Find where the given text appears and provide that cell's center as (x, y) coordinate. 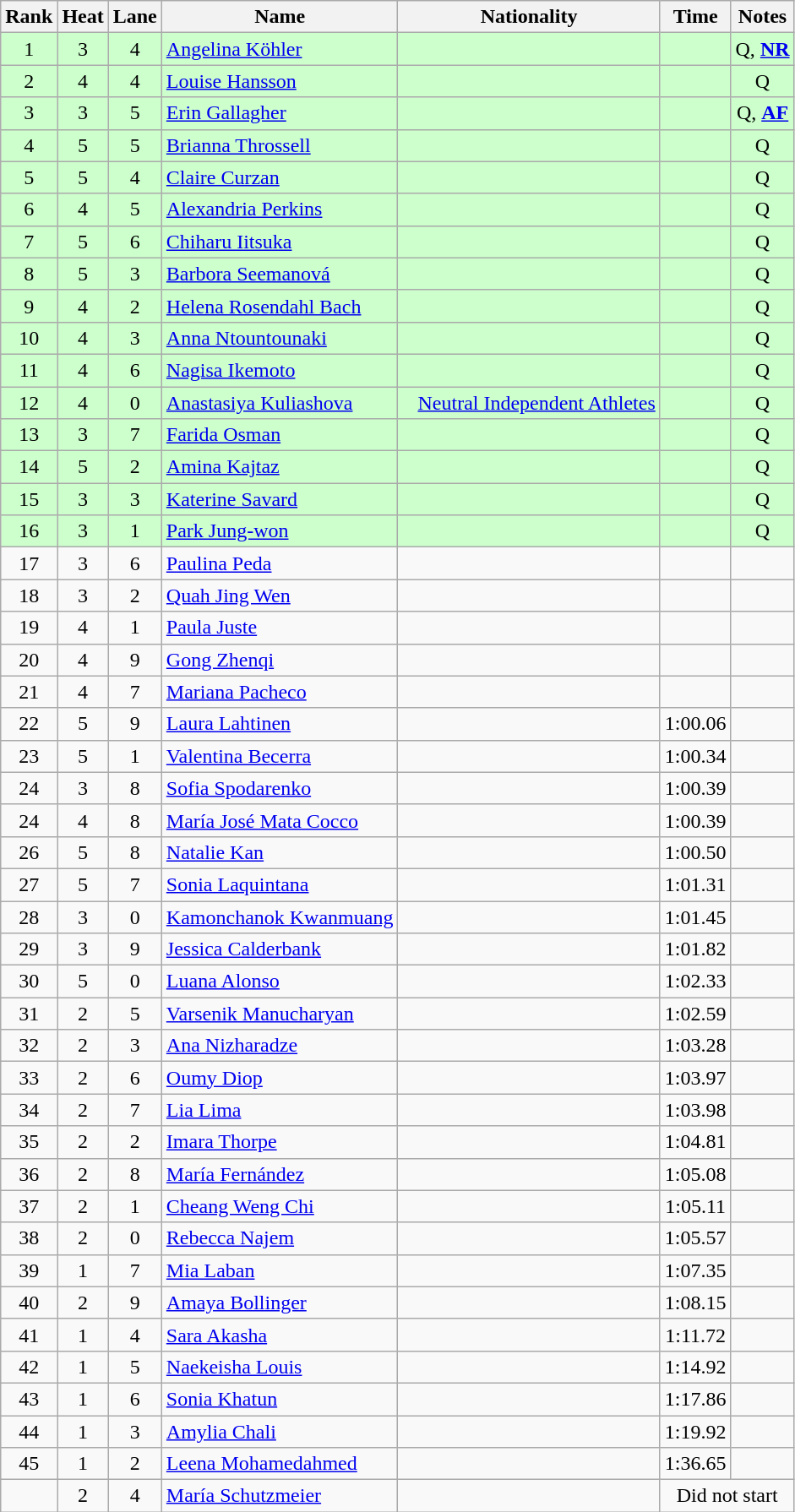
Notes (762, 17)
Rebecca Najem (280, 1238)
Amaya Bollinger (280, 1303)
1:00.34 (695, 756)
Lia Lima (280, 1110)
Q, AF (762, 113)
1:03.98 (695, 1110)
1:05.08 (695, 1174)
1:05.11 (695, 1206)
40 (29, 1303)
Heat (83, 17)
1:17.86 (695, 1399)
Natalie Kan (280, 852)
Imara Thorpe (280, 1142)
Amina Kajtaz (280, 467)
45 (29, 1464)
Varsenik Manucharyan (280, 1014)
1:03.28 (695, 1046)
Leena Mohamedahmed (280, 1464)
Paula Juste (280, 628)
Mia Laban (280, 1270)
10 (29, 338)
1:01.31 (695, 884)
Mariana Pacheco (280, 692)
Neutral Independent Athletes (529, 403)
Gong Zhenqi (280, 660)
Sonia Laquintana (280, 884)
Luana Alonso (280, 982)
Valentina Becerra (280, 756)
Park Jung-won (280, 531)
41 (29, 1335)
29 (29, 949)
15 (29, 499)
Sonia Khatun (280, 1399)
Alexandria Perkins (280, 209)
1:36.65 (695, 1464)
28 (29, 916)
1:00.06 (695, 724)
Erin Gallagher (280, 113)
26 (29, 852)
Angelina Köhler (280, 49)
14 (29, 467)
Sofia Spodarenko (280, 788)
Quah Jing Wen (280, 596)
1:08.15 (695, 1303)
Name (280, 17)
Claire Curzan (280, 177)
34 (29, 1110)
17 (29, 563)
Jessica Calderbank (280, 949)
44 (29, 1432)
Naekeisha Louis (280, 1367)
Q, NR (762, 49)
Time (695, 17)
18 (29, 596)
María Fernández (280, 1174)
1:07.35 (695, 1270)
39 (29, 1270)
20 (29, 660)
Helena Rosendahl Bach (280, 306)
35 (29, 1142)
1:11.72 (695, 1335)
23 (29, 756)
Chiharu Iitsuka (280, 242)
Lane (135, 17)
Did not start (727, 1496)
21 (29, 692)
María José Mata Cocco (280, 820)
1:01.82 (695, 949)
Rank (29, 17)
1:01.45 (695, 916)
1:14.92 (695, 1367)
36 (29, 1174)
13 (29, 435)
1:05.57 (695, 1238)
33 (29, 1078)
30 (29, 982)
12 (29, 403)
Ana Nizharadze (280, 1046)
Anna Ntountounaki (280, 338)
Kamonchanok Kwanmuang (280, 916)
Oumy Diop (280, 1078)
Cheang Weng Chi (280, 1206)
1:04.81 (695, 1142)
37 (29, 1206)
Nationality (529, 17)
42 (29, 1367)
27 (29, 884)
Farida Osman (280, 435)
Sara Akasha (280, 1335)
Laura Lahtinen (280, 724)
Katerine Savard (280, 499)
Louise Hansson (280, 81)
19 (29, 628)
Paulina Peda (280, 563)
38 (29, 1238)
1:02.59 (695, 1014)
1:03.97 (695, 1078)
1:02.33 (695, 982)
Amylia Chali (280, 1432)
Nagisa Ikemoto (280, 370)
22 (29, 724)
1:00.50 (695, 852)
Brianna Throssell (280, 145)
43 (29, 1399)
1:19.92 (695, 1432)
31 (29, 1014)
María Schutzmeier (280, 1496)
Barbora Seemanová (280, 274)
16 (29, 531)
11 (29, 370)
Anastasiya Kuliashova (280, 403)
32 (29, 1046)
